Pinpoint the cell where the given text exists, returning its [X, Y] midpoint coordinate. 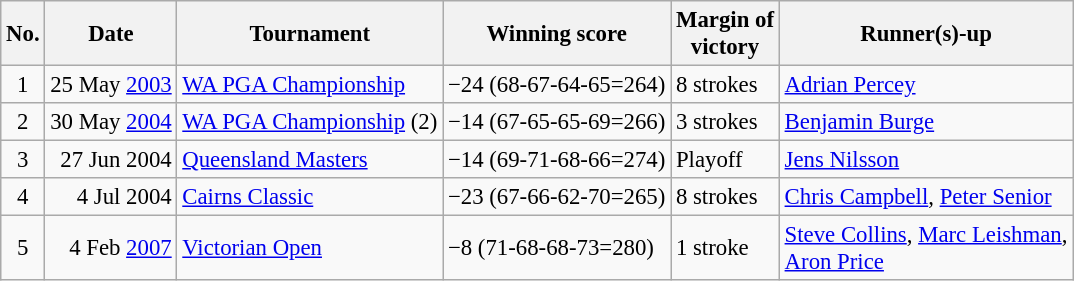
4 Jul 2004 [111, 197]
Margin ofvictory [726, 34]
Victorian Open [310, 248]
WA PGA Championship [310, 85]
−14 (67-65-65-69=266) [557, 122]
Queensland Masters [310, 160]
3 strokes [726, 122]
25 May 2003 [111, 85]
Adrian Percey [926, 85]
Steve Collins, Marc Leishman, Aron Price [926, 248]
27 Jun 2004 [111, 160]
Benjamin Burge [926, 122]
Cairns Classic [310, 197]
4 Feb 2007 [111, 248]
4 [23, 197]
−14 (69-71-68-66=274) [557, 160]
30 May 2004 [111, 122]
2 [23, 122]
−8 (71-68-68-73=280) [557, 248]
1 stroke [726, 248]
3 [23, 160]
−23 (67-66-62-70=265) [557, 197]
Playoff [726, 160]
1 [23, 85]
Date [111, 34]
Tournament [310, 34]
WA PGA Championship (2) [310, 122]
−24 (68-67-64-65=264) [557, 85]
Jens Nilsson [926, 160]
Winning score [557, 34]
Runner(s)-up [926, 34]
5 [23, 248]
No. [23, 34]
Chris Campbell, Peter Senior [926, 197]
